Pinpoint the cell where the given text exists, returning its [X, Y] midpoint coordinate. 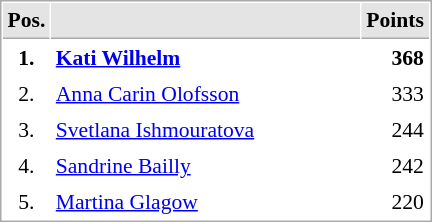
4. [26, 165]
Svetlana Ishmouratova [206, 129]
2. [26, 93]
244 [396, 129]
Anna Carin Olofsson [206, 93]
Points [396, 21]
368 [396, 57]
Kati Wilhelm [206, 57]
Martina Glagow [206, 201]
242 [396, 165]
1. [26, 57]
Sandrine Bailly [206, 165]
5. [26, 201]
Pos. [26, 21]
3. [26, 129]
220 [396, 201]
333 [396, 93]
